Scan for the cell matching the given text and deliver its [X, Y] coordinate at center. 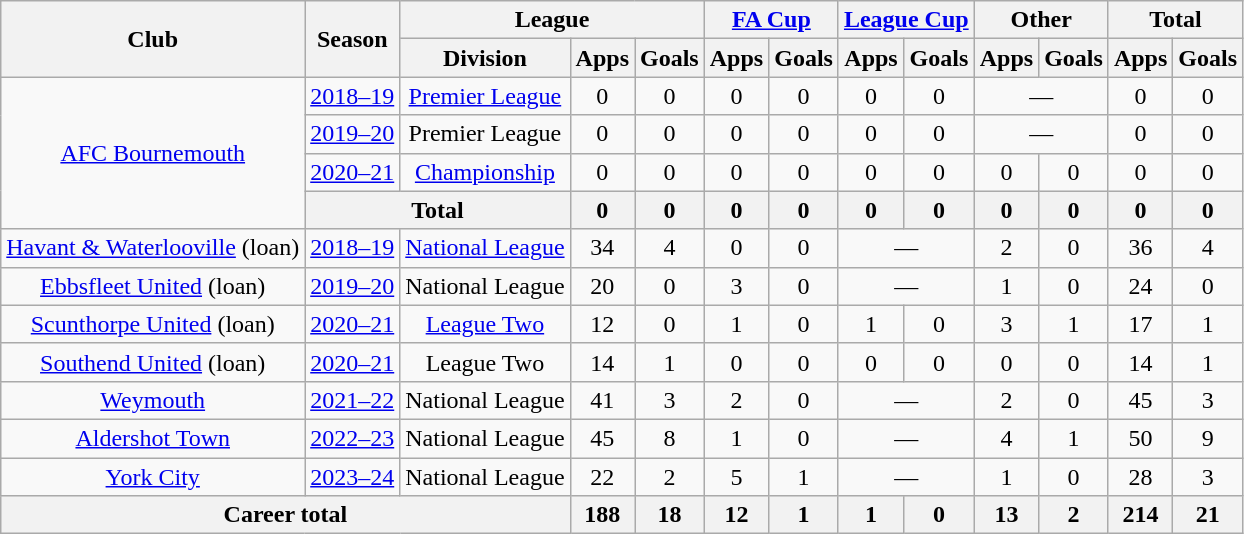
Southend United (loan) [153, 362]
18 [669, 515]
Season [352, 39]
17 [1140, 324]
214 [1140, 515]
9 [1208, 438]
League [552, 20]
5 [736, 477]
Club [153, 39]
13 [1006, 515]
24 [1140, 286]
Other [1041, 20]
Weymouth [153, 400]
League Cup [906, 20]
28 [1140, 477]
188 [602, 515]
50 [1140, 438]
York City [153, 477]
FA Cup [771, 20]
34 [602, 248]
Scunthorpe United (loan) [153, 324]
Division [485, 58]
AFC Bournemouth [153, 153]
Havant & Waterlooville (loan) [153, 248]
20 [602, 286]
36 [1140, 248]
2023–24 [352, 477]
2022–23 [352, 438]
2021–22 [352, 400]
8 [669, 438]
22 [602, 477]
Ebbsfleet United (loan) [153, 286]
41 [602, 400]
Aldershot Town [153, 438]
21 [1208, 515]
Career total [286, 515]
Championship [485, 172]
